Capture the cell that displays the provided text and extract its (X, Y) central coordinate. 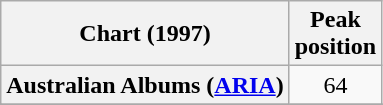
Peakposition (335, 34)
Chart (1997) (145, 34)
64 (335, 85)
Australian Albums (ARIA) (145, 85)
